Identify which cell holds the provided text, then report its [x, y] central coordinate. 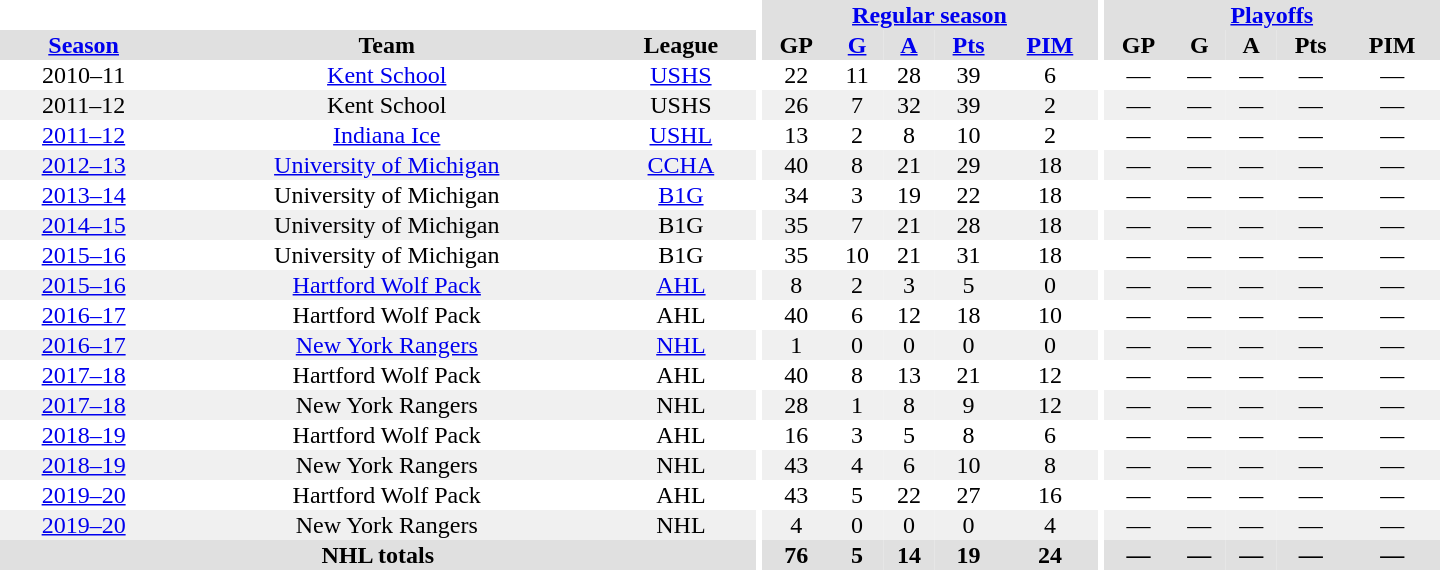
2012–13 [84, 165]
31 [968, 255]
NHL totals [378, 555]
11 [857, 75]
76 [796, 555]
2013–14 [84, 195]
Season [84, 45]
Playoffs [1272, 15]
Regular season [929, 15]
Team [386, 45]
CCHA [680, 165]
34 [796, 195]
24 [1050, 555]
14 [909, 555]
32 [909, 105]
League [680, 45]
2010–11 [84, 75]
29 [968, 165]
USHL [680, 135]
9 [968, 405]
26 [796, 105]
2014–15 [84, 225]
Indiana Ice [386, 135]
27 [968, 495]
